Search for the cell housing the specified text and yield its [x, y] center coordinate. 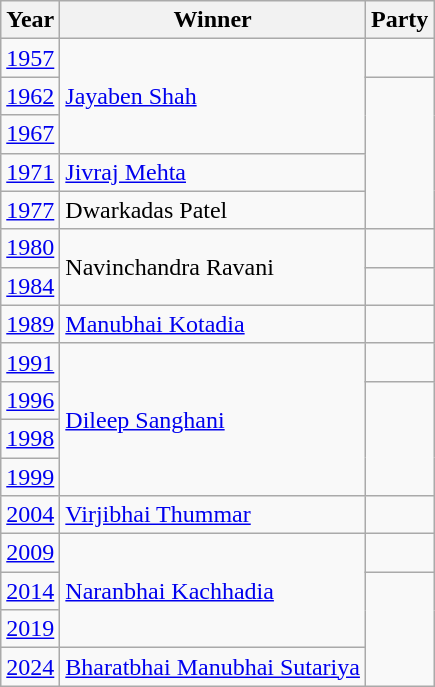
Party [399, 20]
Jayaben Shah [213, 96]
2019 [30, 629]
Dileep Sanghani [213, 419]
1989 [30, 324]
1957 [30, 58]
2024 [30, 667]
Manubhai Kotadia [213, 324]
1967 [30, 134]
1980 [30, 248]
1991 [30, 362]
Year [30, 20]
Winner [213, 20]
1971 [30, 172]
Navinchandra Ravani [213, 267]
2009 [30, 553]
1999 [30, 477]
Bharatbhai Manubhai Sutariya [213, 667]
Virjibhai Thummar [213, 515]
2004 [30, 515]
Naranbhai Kachhadia [213, 591]
1996 [30, 400]
1984 [30, 286]
1998 [30, 438]
2014 [30, 591]
1977 [30, 210]
Jivraj Mehta [213, 172]
1962 [30, 96]
Dwarkadas Patel [213, 210]
